Return the (x, y) coordinate for the center point of the cell that contains the specified text.  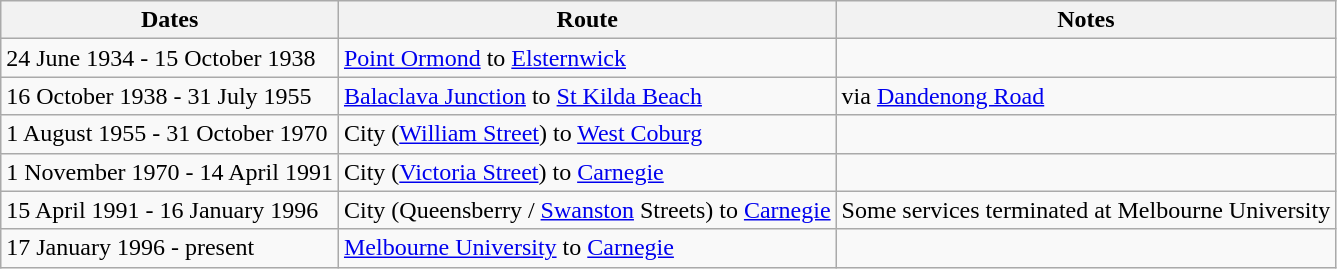
City (Victoria Street) to Carnegie (587, 172)
15 April 1991 - 16 January 1996 (170, 210)
Melbourne University to Carnegie (587, 248)
24 June 1934 - 15 October 1938 (170, 58)
Dates (170, 20)
via Dandenong Road (1086, 96)
Balaclava Junction to St Kilda Beach (587, 96)
Point Ormond to Elsternwick (587, 58)
Notes (1086, 20)
16 October 1938 - 31 July 1955 (170, 96)
1 November 1970 - 14 April 1991 (170, 172)
City (Queensberry / Swanston Streets) to Carnegie (587, 210)
1 August 1955 - 31 October 1970 (170, 134)
17 January 1996 - present (170, 248)
Some services terminated at Melbourne University (1086, 210)
City (William Street) to West Coburg (587, 134)
Route (587, 20)
